Scan for the cell matching the given text and deliver its (x, y) coordinate at center. 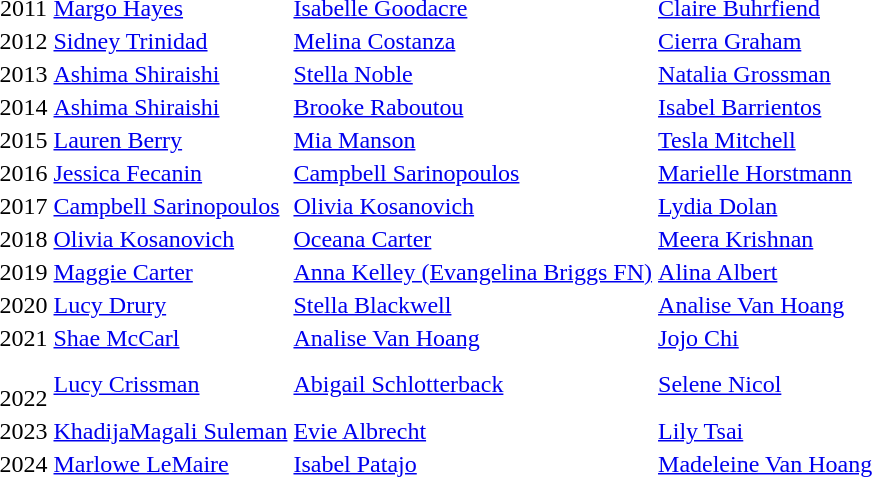
Stella Blackwell (473, 305)
Lucy Crissman (170, 384)
Lauren Berry (170, 140)
Jessica Fecanin (170, 173)
Evie Albrecht (473, 431)
Maggie Carter (170, 272)
Analise Van Hoang (473, 338)
Abigail Schlotterback (473, 384)
Shae McCarl (170, 338)
Mia Manson (473, 140)
Anna Kelley (Evangelina Briggs FN) (473, 272)
Sidney Trinidad (170, 41)
KhadijaMagali Suleman (170, 431)
Stella Noble (473, 74)
Lucy Drury (170, 305)
Melina Costanza (473, 41)
Oceana Carter (473, 239)
Brooke Raboutou (473, 107)
